Return (x, y) of the center of cell containing provided text 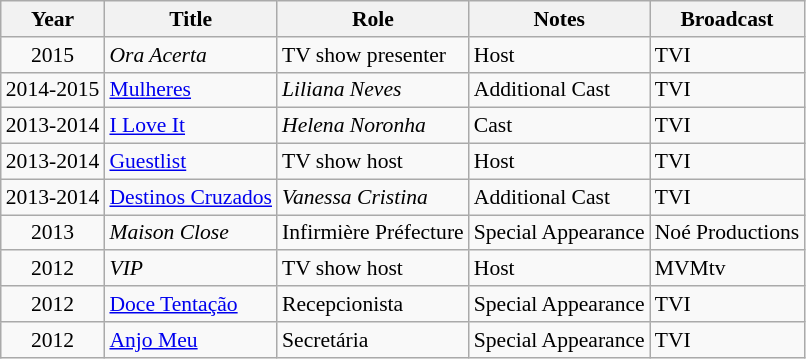
VIP (190, 269)
Mulheres (190, 90)
2015 (53, 55)
Cast (560, 126)
Destinos Cruzados (190, 197)
Role (373, 19)
2013 (53, 233)
Guestlist (190, 162)
Infirmière Préfecture (373, 233)
Ora Acerta (190, 55)
Noé Productions (728, 233)
Broadcast (728, 19)
Doce Tentação (190, 304)
Anjo Meu (190, 340)
Vanessa Cristina (373, 197)
2014-2015 (53, 90)
Title (190, 19)
Helena Noronha (373, 126)
Secretária (373, 340)
TV show presenter (373, 55)
Liliana Neves (373, 90)
Notes (560, 19)
I Love It (190, 126)
Maison Close (190, 233)
Recepcionista (373, 304)
MVMtv (728, 269)
Year (53, 19)
